Detect which cell encompasses the target text, then output its [X, Y] center coordinate. 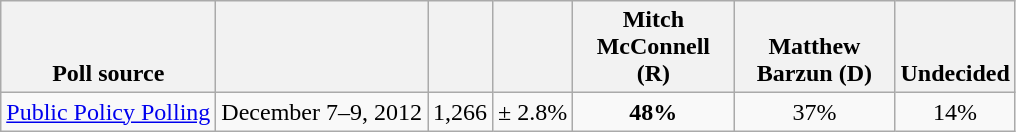
MatthewBarzun (D) [814, 47]
37% [814, 112]
December 7–9, 2012 [322, 112]
± 2.8% [533, 112]
Undecided [955, 47]
Poll source [108, 47]
48% [654, 112]
14% [955, 112]
1,266 [460, 112]
Public Policy Polling [108, 112]
MitchMcConnell (R) [654, 47]
